Extract the [X, Y] coordinate from the center of the cell holding the provided text.  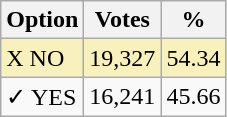
19,327 [122, 58]
Option [42, 20]
X NO [42, 58]
45.66 [194, 97]
% [194, 20]
Votes [122, 20]
54.34 [194, 58]
✓ YES [42, 97]
16,241 [122, 97]
